From the cell containing the given text, extract its center point as (X, Y) coordinate. 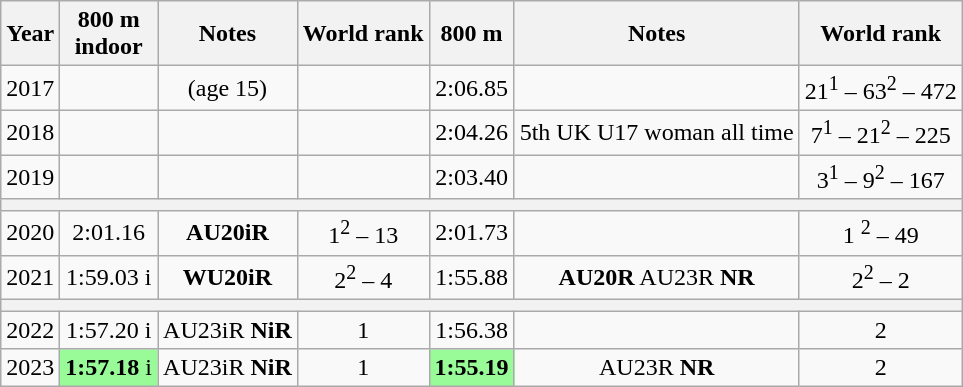
WU20iR (228, 278)
2020 (30, 234)
800 mindoor (109, 34)
AU20R AU23R NR (656, 278)
2017 (30, 88)
1 2 – 49 (880, 234)
AU23R NR (656, 368)
2022 (30, 330)
2:06.85 (472, 88)
2:04.26 (472, 132)
22 – 4 (363, 278)
2:01.16 (109, 234)
71 – 212 – 225 (880, 132)
800 m (472, 34)
31 – 92 – 167 (880, 178)
2:01.73 (472, 234)
2021 (30, 278)
Year (30, 34)
5th UK U17 woman all time (656, 132)
2019 (30, 178)
1:57.18 i (109, 368)
1:59.03 i (109, 278)
211 – 632 – 472 (880, 88)
1:56.38 (472, 330)
AU20iR (228, 234)
22 – 2 (880, 278)
2023 (30, 368)
1:57.20 i (109, 330)
2:03.40 (472, 178)
1:55.88 (472, 278)
12 – 13 (363, 234)
1:55.19 (472, 368)
(age 15) (228, 88)
2018 (30, 132)
